Find where the given text appears and provide that cell's center as (X, Y) coordinate. 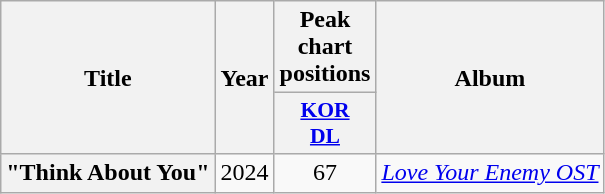
2024 (244, 173)
Peak chart positions (325, 47)
Love Your Enemy OST (490, 173)
KORDL (325, 124)
Year (244, 78)
Album (490, 78)
Title (108, 78)
"Think About You" (108, 173)
67 (325, 173)
